Extract the (X, Y) coordinate from the center of the cell holding the provided text.  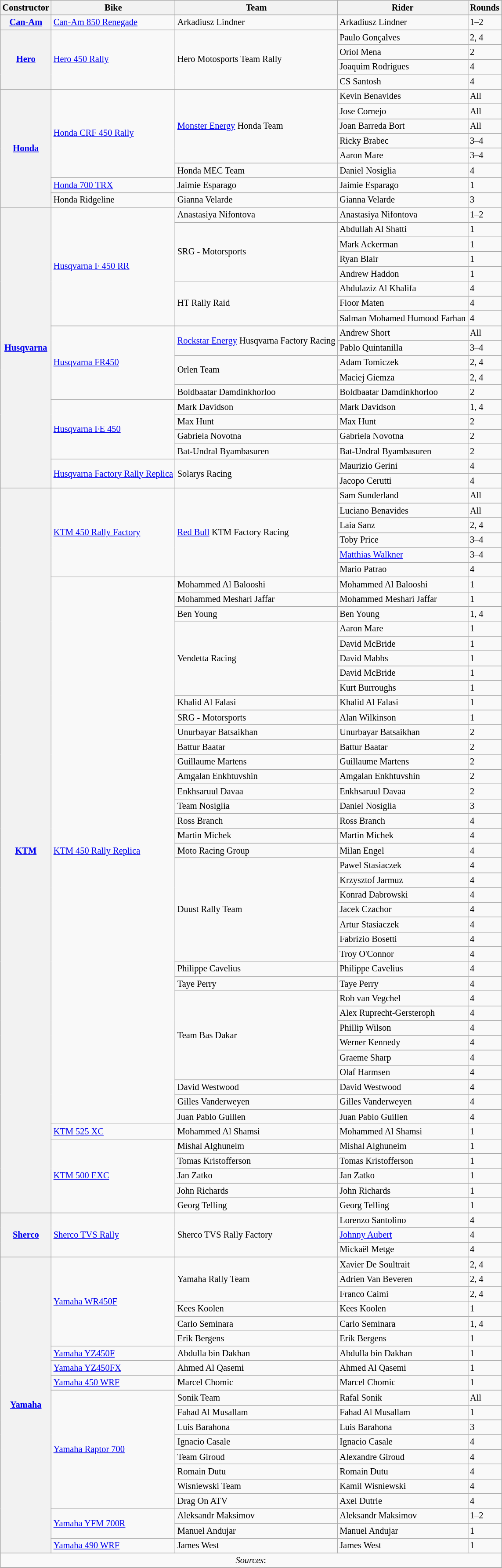
CS Santosh (402, 82)
Xavier De Soultrait (402, 1264)
Red Bull KTM Factory Racing (256, 532)
Franco Caimi (402, 1294)
Drag On ATV (256, 1501)
Rider (402, 7)
Adrien Van Beveren (402, 1279)
Yamaha 490 WRF (113, 1546)
Graeme Sharp (402, 1057)
Can-Am (26, 22)
Toby Price (402, 540)
Matthias Walkner (402, 555)
Solarys Racing (256, 474)
Vendetta Racing (256, 658)
KTM (26, 851)
Abdullah Al Shatti (402, 229)
Yamaha WR450F (113, 1301)
Werner Kennedy (402, 1043)
Team Bas Dakar (256, 1035)
Rockstar Energy Husqvarna Factory Racing (256, 340)
Monster Energy Honda Team (256, 126)
Yamaha (26, 1405)
Rounds (485, 7)
Laia Sanz (402, 525)
Can-Am 850 Renegade (113, 22)
Andrew Haddon (402, 274)
Joaquim Rodrigues (402, 67)
Hero (26, 60)
Pawel Stasiaczek (402, 865)
Kevin Benavides (402, 96)
Hero Motosports Team Rally (256, 60)
Team Giroud (256, 1457)
Alex Ruprecht-Gersteroph (402, 1013)
Paulo Gonçalves (402, 37)
Bike (113, 7)
Pablo Quintanilla (402, 348)
Rob van Vegchel (402, 998)
KTM 525 XC (113, 1131)
Luciano Benavides (402, 511)
Mickaël Metge (402, 1249)
Lorenzo Santolino (402, 1220)
Yamaha YFM 700R (113, 1523)
Yamaha Raptor 700 (113, 1449)
Artur Stasiaczek (402, 924)
Orlen Team (256, 370)
Honda Ridgeline (113, 200)
Floor Maten (402, 303)
Alexandre Giroud (402, 1457)
Husqvarna (26, 348)
Jacek Czachor (402, 909)
Kurt Burroughs (402, 688)
Husqvarna FE 450 (113, 429)
Sources: (251, 1560)
Constructor (26, 7)
Phillip Wilson (402, 1028)
Olaf Harmsen (402, 1072)
Rafal Sonik (402, 1398)
Ricky Brabec (402, 141)
Abdulaziz Al Khalifa (402, 289)
Andrew Short (402, 333)
Joan Barreda Bort (402, 126)
KTM 450 Rally Replica (113, 851)
Sherco TVS Rally (113, 1235)
David Mabbs (402, 658)
Husqvarna F 450 RR (113, 266)
HT Rally Raid (256, 303)
Krzysztof Jarmuz (402, 880)
Honda MEC Team (256, 170)
Yamaha YZ450FX (113, 1368)
Honda CRF 450 Rally (113, 133)
Axel Dutrie (402, 1501)
Sonik Team (256, 1398)
Duust Rally Team (256, 909)
Sherco TVS Rally Factory (256, 1235)
KTM 450 Rally Factory (113, 532)
Mark Ackerman (402, 244)
Yamaha YZ450F (113, 1353)
Jose Cornejo (402, 111)
Milan Engel (402, 851)
Yamaha 450 WRF (113, 1383)
Konrad Dabrowski (402, 895)
Maurizio Gerini (402, 466)
Fabrizio Bosetti (402, 939)
Wisniewski Team (256, 1486)
Team (256, 7)
Team Nosiglia (256, 806)
Maciej Giemza (402, 377)
Sam Sunderland (402, 496)
Hero 450 Rally (113, 60)
Adam Tomiczek (402, 362)
Honda (26, 148)
Husqvarna FR450 (113, 362)
Moto Racing Group (256, 851)
Husqvarna Factory Rally Replica (113, 474)
Yamaha Rally Team (256, 1279)
KTM 500 EXC (113, 1176)
Honda 700 TRX (113, 185)
Sherco (26, 1235)
Jacopo Cerutti (402, 481)
Salman Mohamed Humood Farhan (402, 318)
Alan Wilkinson (402, 717)
Ryan Blair (402, 259)
Troy O'Connor (402, 954)
Kamil Wisniewski (402, 1486)
Mario Patrao (402, 569)
Johnny Aubert (402, 1235)
Oriol Mena (402, 52)
